For the text-containing cell, return its midpoint in (x, y) coordinate format. 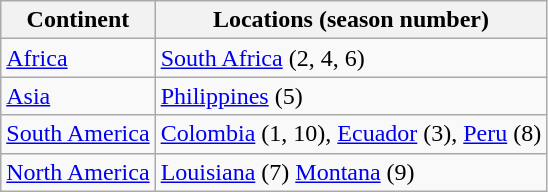
Louisiana (7) Montana (9) (351, 172)
Colombia (1, 10), Ecuador (3), Peru (8) (351, 134)
South Africa (2, 4, 6) (351, 58)
South America (78, 134)
Philippines (5) (351, 96)
Asia (78, 96)
Africa (78, 58)
Locations (season number) (351, 20)
North America (78, 172)
Continent (78, 20)
